Provide the [x, y] coordinate of the cell's center where the given text is located.  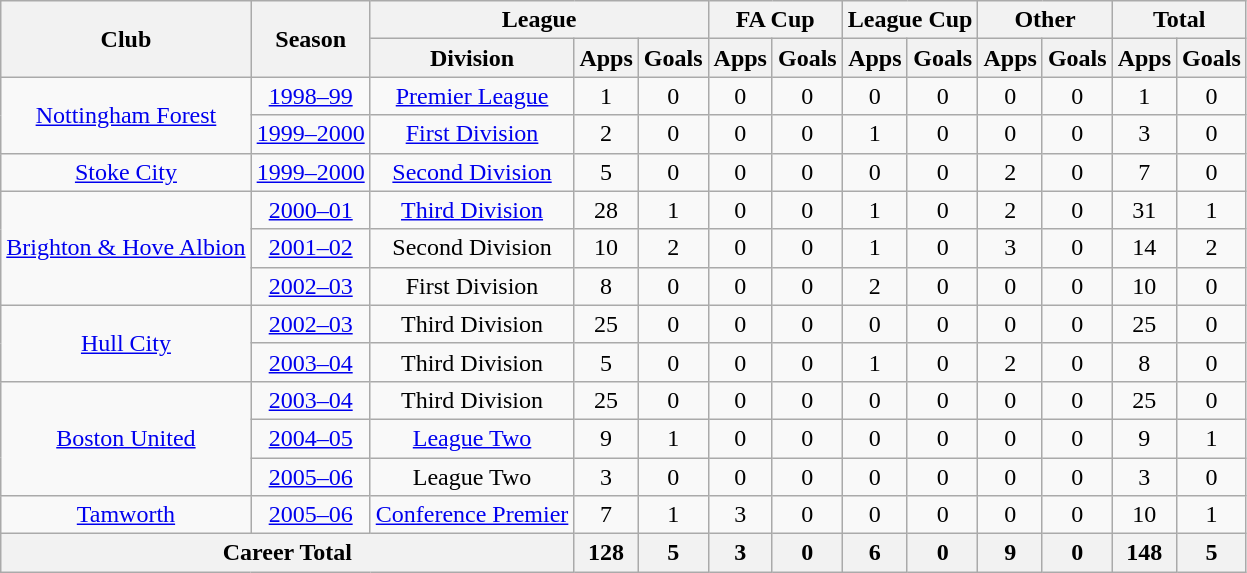
148 [1144, 553]
1998–99 [310, 96]
2004–05 [310, 438]
Club [126, 39]
128 [606, 553]
Division [472, 58]
28 [606, 210]
FA Cup [775, 20]
Total [1179, 20]
League [539, 20]
Career Total [288, 553]
Season [310, 39]
2000–01 [310, 210]
31 [1144, 210]
Brighton & Hove Albion [126, 248]
14 [1144, 248]
Hull City [126, 343]
Conference Premier [472, 515]
Premier League [472, 96]
Other [1045, 20]
2001–02 [310, 248]
Stoke City [126, 172]
Nottingham Forest [126, 115]
Tamworth [126, 515]
League Cup [910, 20]
6 [874, 553]
Boston United [126, 438]
